Scan for the cell matching the given text and deliver its [X, Y] coordinate at center. 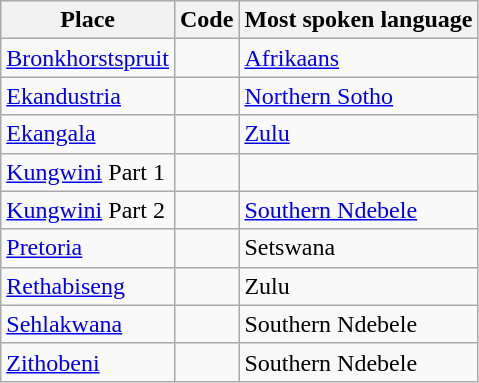
Place [88, 20]
Setswana [358, 248]
Ekangala [88, 134]
Kungwini Part 2 [88, 210]
Sehlakwana [88, 324]
Zithobeni [88, 362]
Northern Sotho [358, 96]
Most spoken language [358, 20]
Rethabiseng [88, 286]
Code [206, 20]
Kungwini Part 1 [88, 172]
Pretoria [88, 248]
Afrikaans [358, 58]
Bronkhorstspruit [88, 58]
Ekandustria [88, 96]
